Extract the (X, Y) coordinate from the center of the cell holding the provided text.  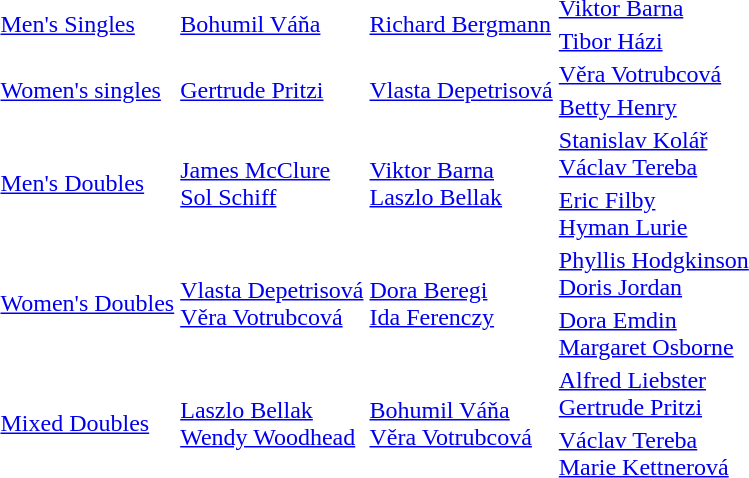
James McClure Sol Schiff (272, 184)
Vlasta Depetrisová (461, 90)
Viktor Barna Laszlo Bellak (461, 184)
Vlasta Depetrisová Věra Votrubcová (272, 304)
Dora Beregi Ida Ferenczy (461, 304)
Gertrude Pritzi (272, 90)
